Detect which cell encompasses the target text, then output its (X, Y) center coordinate. 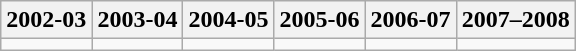
2004-05 (228, 20)
2007–2008 (516, 20)
2006-07 (410, 20)
2003-04 (138, 20)
2002-03 (46, 20)
2005-06 (320, 20)
